Identify which cell holds the provided text, then report its (X, Y) central coordinate. 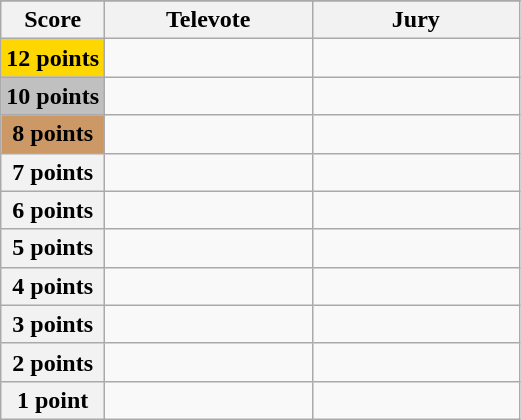
5 points (53, 248)
6 points (53, 210)
4 points (53, 286)
2 points (53, 362)
8 points (53, 134)
Televote (209, 20)
7 points (53, 172)
Score (53, 20)
Jury (416, 20)
3 points (53, 324)
1 point (53, 400)
12 points (53, 58)
10 points (53, 96)
